Locate the cell with the specified text and output its (X, Y) center coordinate. 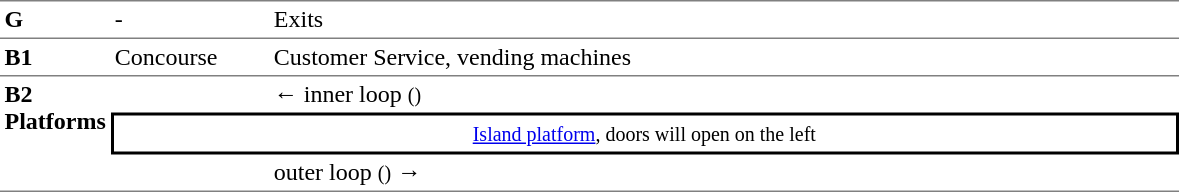
Island platform, doors will open on the left (644, 133)
Exits (724, 19)
G (55, 19)
Customer Service, vending machines (724, 58)
B1 (55, 58)
outer loop () → (724, 173)
Concourse (190, 58)
← inner loop () (724, 94)
B2Platforms (55, 134)
- (190, 19)
